Extract the [X, Y] coordinate from the center of the cell holding the provided text.  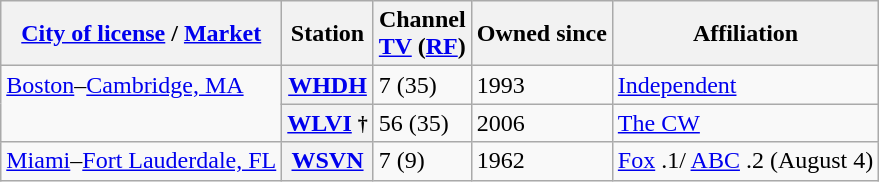
Fox .1/ ABC .2 (August 4) [745, 161]
Owned since [542, 34]
Station [328, 34]
Independent [745, 85]
WSVN [328, 161]
WLVI † [328, 123]
7 (35) [422, 85]
The CW [745, 123]
7 (9) [422, 161]
WHDH [328, 85]
Affiliation [745, 34]
Boston–Cambridge, MA [142, 104]
Miami–Fort Lauderdale, FL [142, 161]
ChannelTV (RF) [422, 34]
City of license / Market [142, 34]
2006 [542, 123]
1962 [542, 161]
56 (35) [422, 123]
1993 [542, 85]
